Pinpoint the cell where the given text exists, returning its [x, y] midpoint coordinate. 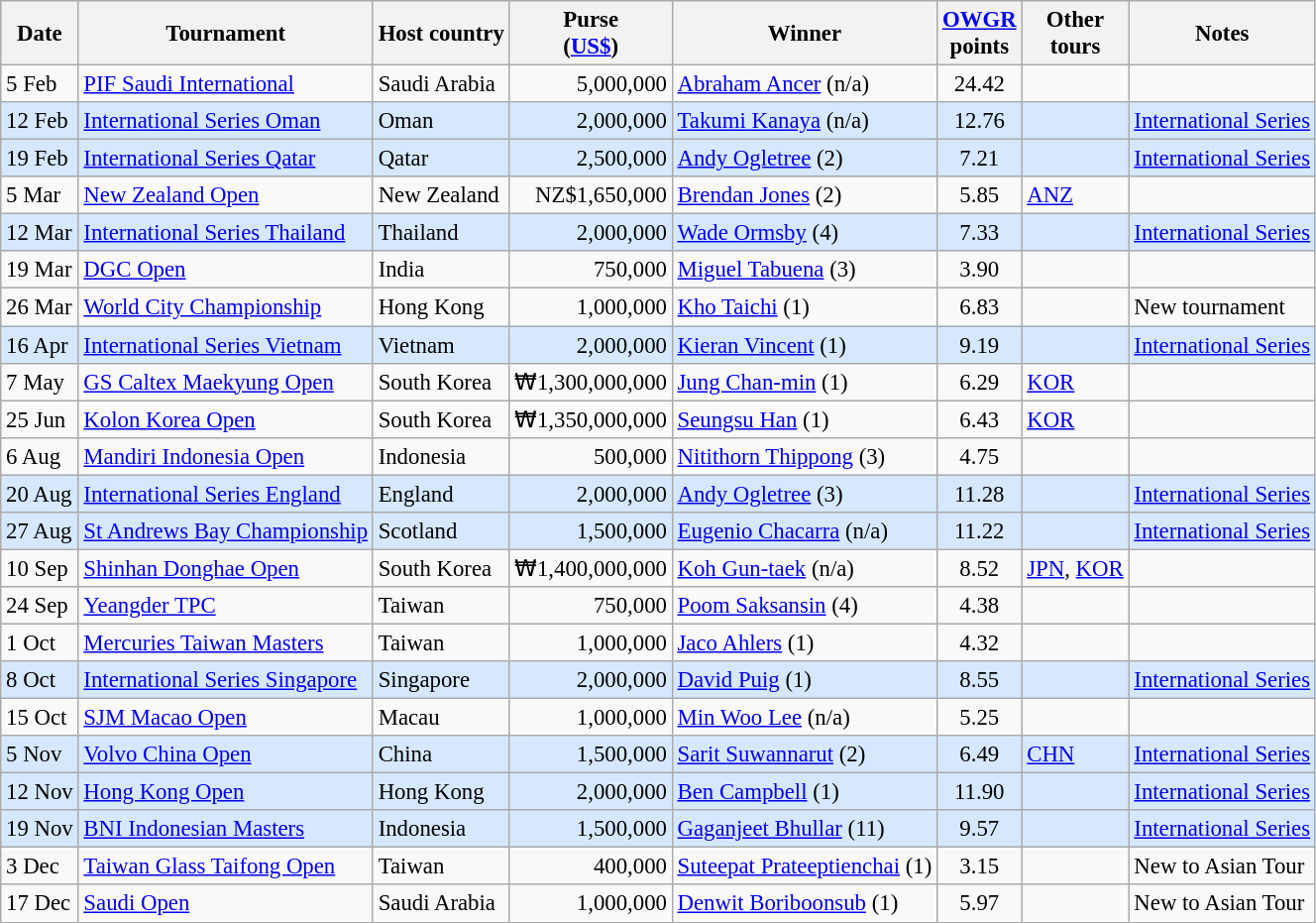
GS Caltex Maekyung Open [226, 382]
Denwit Boriboonsub (1) [805, 904]
₩1,350,000,000 [591, 419]
Sarit Suwannarut (2) [805, 754]
25 Jun [40, 419]
New Zealand [441, 195]
International Series Qatar [226, 159]
5.85 [979, 195]
Host country [441, 34]
26 Mar [40, 307]
Gaganjeet Bhullar (11) [805, 829]
SJM Macao Open [226, 718]
Min Woo Lee (n/a) [805, 718]
Kho Taichi (1) [805, 307]
International Series Vietnam [226, 345]
Suteepat Prateeptienchai (1) [805, 866]
500,000 [591, 456]
9.57 [979, 829]
12 Nov [40, 792]
27 Aug [40, 531]
Koh Gun-taek (n/a) [805, 568]
₩1,300,000,000 [591, 382]
12 Feb [40, 121]
Eugenio Chacarra (n/a) [805, 531]
4.38 [979, 606]
Othertours [1075, 34]
19 Feb [40, 159]
International Series Oman [226, 121]
International Series England [226, 494]
8.52 [979, 568]
David Puig (1) [805, 680]
Abraham Ancer (n/a) [805, 84]
Hong Kong Open [226, 792]
3.15 [979, 866]
Mandiri Indonesia Open [226, 456]
Yeangder TPC [226, 606]
7 May [40, 382]
5 Nov [40, 754]
BNI Indonesian Masters [226, 829]
Seungsu Han (1) [805, 419]
Notes [1222, 34]
4.32 [979, 642]
6 Aug [40, 456]
Macau [441, 718]
New tournament [1222, 307]
11.22 [979, 531]
ANZ [1075, 195]
2,500,000 [591, 159]
5.25 [979, 718]
Tournament [226, 34]
8.55 [979, 680]
England [441, 494]
3 Dec [40, 866]
6.43 [979, 419]
17 Dec [40, 904]
5,000,000 [591, 84]
World City Championship [226, 307]
International Series Singapore [226, 680]
China [441, 754]
4.75 [979, 456]
7.33 [979, 233]
19 Nov [40, 829]
20 Aug [40, 494]
International Series Thailand [226, 233]
12.76 [979, 121]
Purse(US$) [591, 34]
DGC Open [226, 271]
Jaco Ahlers (1) [805, 642]
Scotland [441, 531]
Miguel Tabuena (3) [805, 271]
400,000 [591, 866]
Nitithorn Thippong (3) [805, 456]
7.21 [979, 159]
Takumi Kanaya (n/a) [805, 121]
India [441, 271]
12 Mar [40, 233]
JPN, KOR [1075, 568]
8 Oct [40, 680]
Taiwan Glass Taifong Open [226, 866]
OWGRpoints [979, 34]
₩1,400,000,000 [591, 568]
5 Feb [40, 84]
3.90 [979, 271]
Volvo China Open [226, 754]
5 Mar [40, 195]
CHN [1075, 754]
Qatar [441, 159]
6.49 [979, 754]
Date [40, 34]
Saudi Open [226, 904]
Thailand [441, 233]
Jung Chan-min (1) [805, 382]
24.42 [979, 84]
Singapore [441, 680]
Oman [441, 121]
Ben Campbell (1) [805, 792]
Kolon Korea Open [226, 419]
St Andrews Bay Championship [226, 531]
Poom Saksansin (4) [805, 606]
10 Sep [40, 568]
1 Oct [40, 642]
Andy Ogletree (3) [805, 494]
16 Apr [40, 345]
Mercuries Taiwan Masters [226, 642]
24 Sep [40, 606]
9.19 [979, 345]
Andy Ogletree (2) [805, 159]
New Zealand Open [226, 195]
Wade Ormsby (4) [805, 233]
Brendan Jones (2) [805, 195]
PIF Saudi International [226, 84]
11.90 [979, 792]
6.29 [979, 382]
Shinhan Donghae Open [226, 568]
Kieran Vincent (1) [805, 345]
11.28 [979, 494]
Winner [805, 34]
6.83 [979, 307]
15 Oct [40, 718]
Vietnam [441, 345]
NZ$1,650,000 [591, 195]
5.97 [979, 904]
19 Mar [40, 271]
